Scan for the cell matching the given text and deliver its [x, y] coordinate at center. 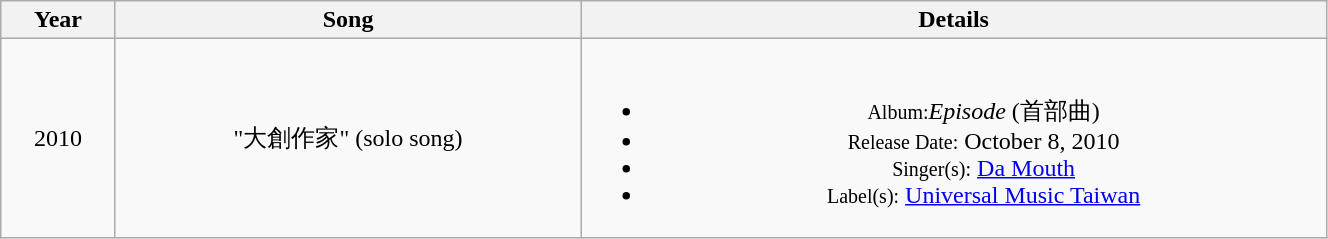
2010 [58, 138]
Song [348, 20]
Album:Episode (首部曲)Release Date: October 8, 2010Singer(s): Da MouthLabel(s): Universal Music Taiwan [954, 138]
"大創作家" (solo song) [348, 138]
Year [58, 20]
Details [954, 20]
